Extract the (x, y) coordinate from the center of the cell holding the provided text.  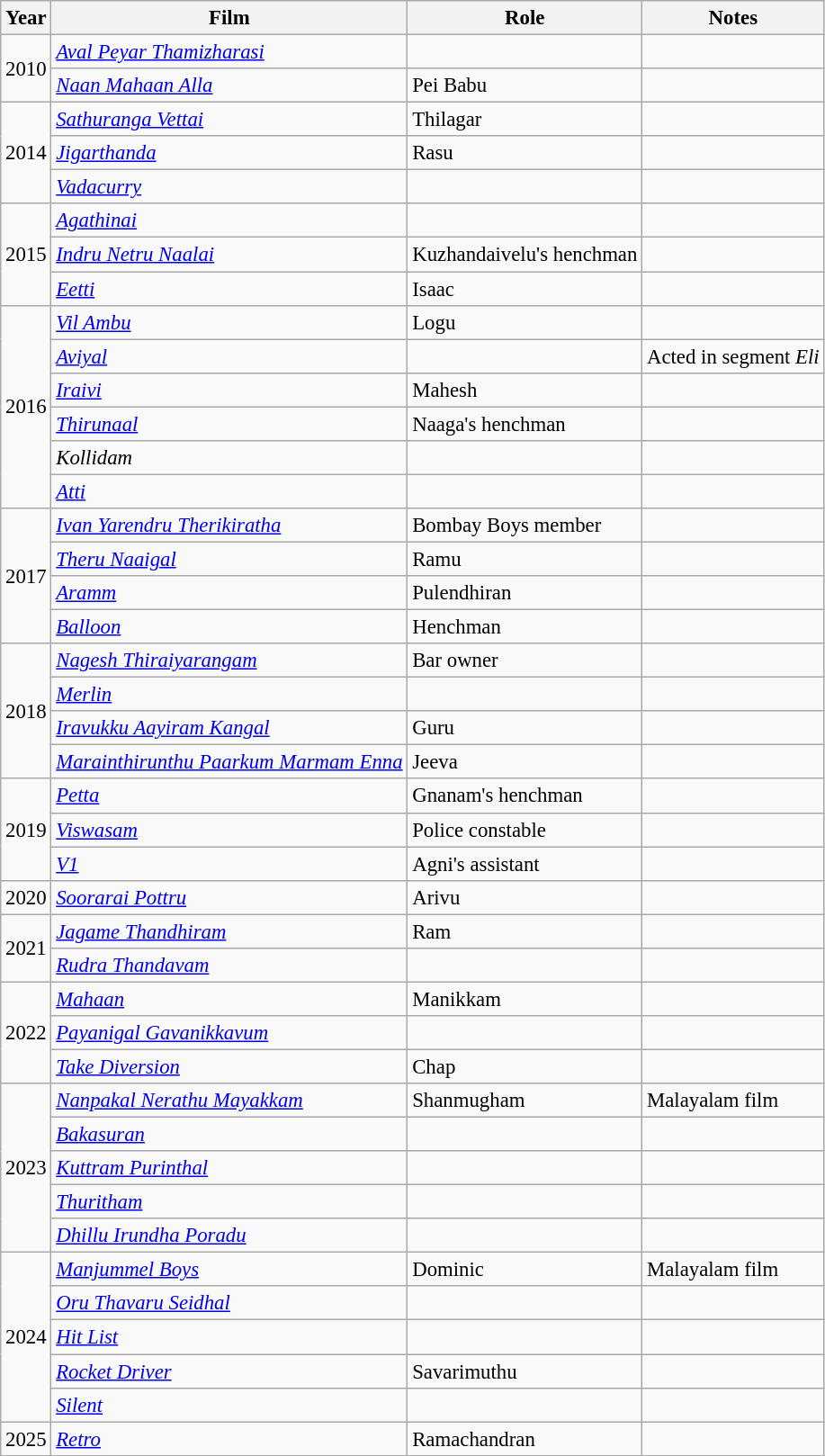
Ivan Yarendru Therikiratha (229, 526)
Role (525, 18)
Kollidam (229, 458)
Shanmugham (525, 1101)
Ram (525, 931)
2023 (26, 1168)
Nanpakal Nerathu Mayakkam (229, 1101)
Silent (229, 1405)
Sathuranga Vettai (229, 120)
Petta (229, 796)
Henchman (525, 627)
Jigarthanda (229, 153)
2015 (26, 254)
V1 (229, 864)
Acted in segment Eli (733, 356)
Soorarai Pottru (229, 897)
Iravukku Aayiram Kangal (229, 728)
Aviyal (229, 356)
2014 (26, 153)
2025 (26, 1439)
2024 (26, 1337)
Year (26, 18)
Jagame Thandhiram (229, 931)
Aramm (229, 593)
2017 (26, 576)
Payanigal Gavanikkavum (229, 1033)
Naan Mahaan Alla (229, 85)
Kuzhandaivelu's henchman (525, 255)
Indru Netru Naalai (229, 255)
Police constable (525, 830)
Jeeva (525, 762)
Logu (525, 322)
Nagesh Thiraiyarangam (229, 661)
Bakasuran (229, 1135)
Mahesh (525, 390)
Take Diversion (229, 1066)
Kuttram Purinthal (229, 1168)
Hit List (229, 1337)
Bar owner (525, 661)
Atti (229, 491)
Agathinai (229, 220)
Notes (733, 18)
Theru Naaigal (229, 559)
Bombay Boys member (525, 526)
Oru Thavaru Seidhal (229, 1304)
Pulendhiran (525, 593)
Pei Babu (525, 85)
2020 (26, 897)
Ramu (525, 559)
Savarimuthu (525, 1371)
Chap (525, 1066)
Vil Ambu (229, 322)
Naaga's henchman (525, 424)
Rocket Driver (229, 1371)
Arivu (525, 897)
Dhillu Irundha Poradu (229, 1236)
2018 (26, 711)
Iraivi (229, 390)
Guru (525, 728)
Eetti (229, 289)
Viswasam (229, 830)
Gnanam's henchman (525, 796)
Agni's assistant (525, 864)
Thirunaal (229, 424)
Balloon (229, 627)
2021 (26, 948)
Manjummel Boys (229, 1270)
Manikkam (525, 999)
2019 (26, 830)
Rudra Thandavam (229, 966)
Thuritham (229, 1202)
2010 (26, 68)
Rasu (525, 153)
Mahaan (229, 999)
Merlin (229, 695)
Film (229, 18)
Retro (229, 1439)
Marainthirunthu Paarkum Marmam Enna (229, 762)
Vadacurry (229, 187)
Thilagar (525, 120)
Isaac (525, 289)
2016 (26, 407)
Ramachandran (525, 1439)
2022 (26, 1033)
Dominic (525, 1270)
Aval Peyar Thamizharasi (229, 52)
